Detect which cell encompasses the target text, then output its (x, y) center coordinate. 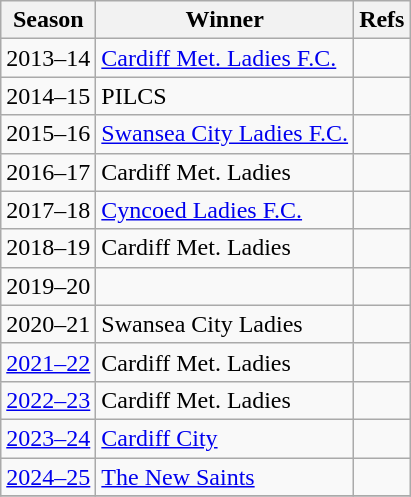
2013–14 (48, 58)
Cardiff City (225, 438)
Cyncoed Ladies F.C. (225, 210)
Swansea City Ladies (225, 324)
Cardiff Met. Ladies F.C. (225, 58)
2022–23 (48, 400)
2019–20 (48, 286)
2017–18 (48, 210)
2023–24 (48, 438)
2015–16 (48, 134)
PILCS (225, 96)
Swansea City Ladies F.C. (225, 134)
The New Saints (225, 477)
Season (48, 20)
2024–25 (48, 477)
Winner (225, 20)
2021–22 (48, 362)
2018–19 (48, 248)
Refs (382, 20)
2020–21 (48, 324)
2014–15 (48, 96)
2016–17 (48, 172)
